From the cell containing the given text, extract its center point as [X, Y] coordinate. 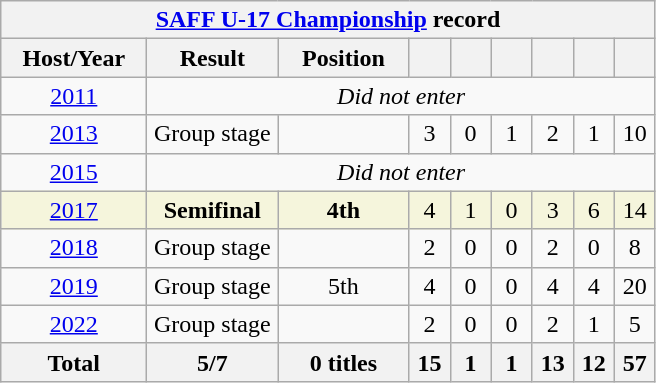
2019 [74, 286]
4th [344, 210]
5th [344, 286]
2013 [74, 134]
15 [430, 362]
2017 [74, 210]
5 [634, 324]
2015 [74, 172]
5/7 [212, 362]
2018 [74, 248]
0 titles [344, 362]
Semifinal [212, 210]
2022 [74, 324]
20 [634, 286]
8 [634, 248]
14 [634, 210]
Host/Year [74, 58]
SAFF U-17 Championship record [328, 20]
Total [74, 362]
2011 [74, 96]
Position [344, 58]
13 [552, 362]
6 [594, 210]
Result [212, 58]
12 [594, 362]
57 [634, 362]
10 [634, 134]
